Locate the cell with the specified text and output its (X, Y) center coordinate. 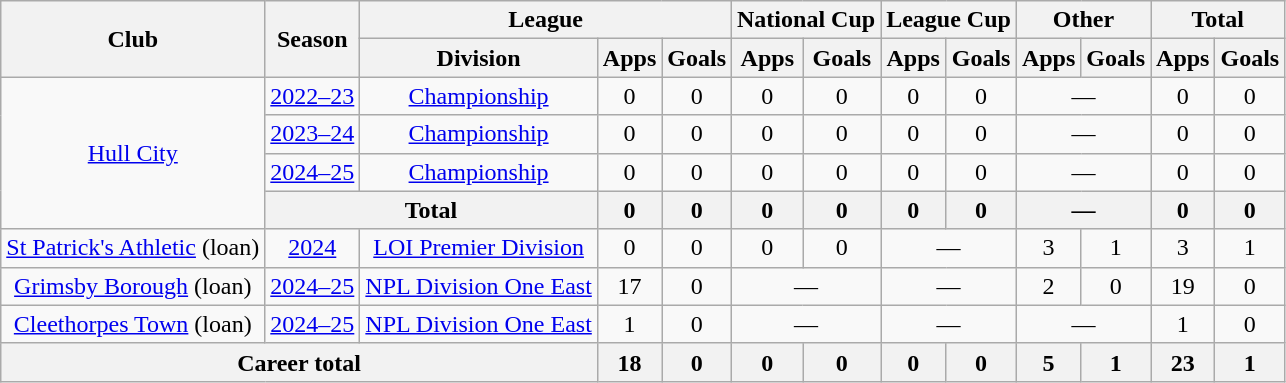
Cleethorpes Town (loan) (133, 324)
Career total (300, 362)
League Cup (949, 20)
Division (478, 58)
Other (1083, 20)
2023–24 (312, 134)
Hull City (133, 153)
19 (1183, 286)
23 (1183, 362)
5 (1048, 362)
2 (1048, 286)
Grimsby Borough (loan) (133, 286)
17 (629, 286)
St Patrick's Athletic (loan) (133, 248)
Club (133, 39)
League (546, 20)
2022–23 (312, 96)
2024 (312, 248)
18 (629, 362)
LOI Premier Division (478, 248)
Season (312, 39)
National Cup (806, 20)
